Scan for the cell matching the given text and deliver its [x, y] coordinate at center. 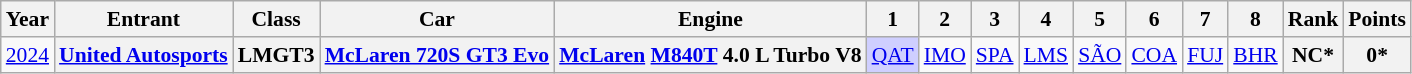
LMS [1046, 55]
SÃO [1100, 55]
NC* [1314, 55]
Car [438, 19]
3 [995, 19]
1 [893, 19]
2 [945, 19]
2024 [28, 55]
0* [1377, 55]
BHR [1256, 55]
QAT [893, 55]
Points [1377, 19]
7 [1205, 19]
Class [276, 19]
5 [1100, 19]
COA [1154, 55]
IMO [945, 55]
6 [1154, 19]
Entrant [144, 19]
Year [28, 19]
Engine [710, 19]
McLaren 720S GT3 Evo [438, 55]
FUJ [1205, 55]
LMGT3 [276, 55]
United Autosports [144, 55]
McLaren M840T 4.0 L Turbo V8 [710, 55]
4 [1046, 19]
8 [1256, 19]
Rank [1314, 19]
SPA [995, 55]
